Locate the cell with the specified text and output its [x, y] center coordinate. 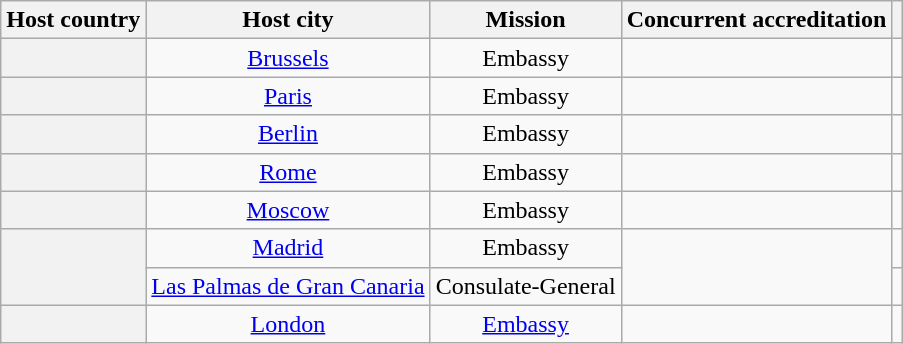
Rome [288, 172]
Las Palmas de Gran Canaria [288, 286]
Paris [288, 96]
Berlin [288, 134]
London [288, 324]
Host city [288, 20]
Mission [526, 20]
Brussels [288, 58]
Consulate-General [526, 286]
Host country [74, 20]
Concurrent accreditation [756, 20]
Moscow [288, 210]
Madrid [288, 248]
